Pinpoint the cell where the given text exists, returning its (X, Y) midpoint coordinate. 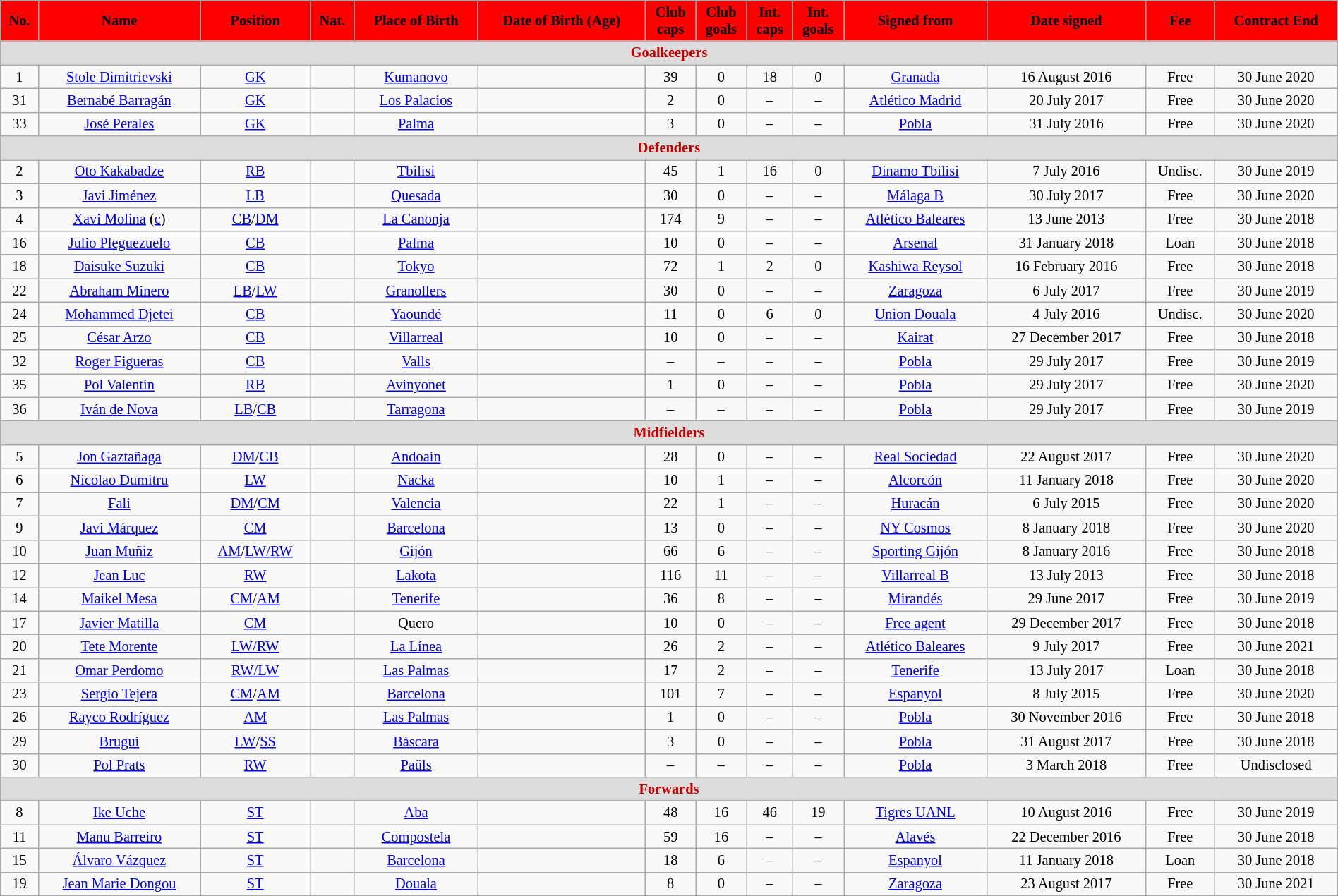
Signed from (916, 20)
Lakota (416, 575)
31 July 2016 (1066, 124)
Defenders (669, 148)
LB/CB (255, 409)
Paüls (416, 765)
Real Sociedad (916, 456)
23 (20, 694)
Kumanovo (416, 77)
Málaga B (916, 195)
Maikel Mesa (119, 599)
LW/RW (255, 646)
Clubgoals (721, 20)
4 July 2016 (1066, 314)
Clubcaps (670, 20)
José Perales (119, 124)
Jean Marie Dongou (119, 884)
15 (20, 860)
Atlético Madrid (916, 100)
16 February 2016 (1066, 267)
LW/SS (255, 741)
28 (670, 456)
6 July 2017 (1066, 291)
13 June 2013 (1066, 219)
8 January 2016 (1066, 552)
Bernabé Barragán (119, 100)
Nat. (333, 20)
NY Cosmos (916, 528)
RW/LW (255, 670)
Nacka (416, 480)
Roger Figueras (119, 362)
Gijón (416, 552)
20 (20, 646)
14 (20, 599)
Ike Uche (119, 813)
Andoain (416, 456)
Date of Birth (Age) (562, 20)
Int.caps (769, 20)
23 August 2017 (1066, 884)
Daisuke Suzuki (119, 267)
31 January 2018 (1066, 243)
DM/CM (255, 504)
30 November 2016 (1066, 718)
72 (670, 267)
Position (255, 20)
16 August 2016 (1066, 77)
Valencia (416, 504)
Place of Birth (416, 20)
Tete Morente (119, 646)
Álvaro Vázquez (119, 860)
20 July 2017 (1066, 100)
8 January 2018 (1066, 528)
Mirandés (916, 599)
Abraham Minero (119, 291)
Undisclosed (1276, 765)
Quero (416, 623)
Yaoundé (416, 314)
Julio Pleguezuelo (119, 243)
31 August 2017 (1066, 741)
Pol Valentín (119, 385)
Sporting Gijón (916, 552)
12 (20, 575)
116 (670, 575)
5 (20, 456)
32 (20, 362)
Forwards (669, 789)
Quesada (416, 195)
6 July 2015 (1066, 504)
Granollers (416, 291)
Brugui (119, 741)
DM/CB (255, 456)
101 (670, 694)
Oto Kakabadze (119, 171)
39 (670, 77)
Xavi Molina (c) (119, 219)
Kashiwa Reysol (916, 267)
27 December 2017 (1066, 338)
45 (670, 171)
Villarreal B (916, 575)
Fali (119, 504)
La Línea (416, 646)
13 July 2013 (1066, 575)
Union Douala (916, 314)
Huracán (916, 504)
Villarreal (416, 338)
La Canonja (416, 219)
CB/DM (255, 219)
Los Palacios (416, 100)
8 July 2015 (1066, 694)
Javi Jiménez (119, 195)
Tbilisi (416, 171)
Bàscara (416, 741)
174 (670, 219)
10 August 2016 (1066, 813)
9 July 2017 (1066, 646)
Aba (416, 813)
LW (255, 480)
No. (20, 20)
Avinyonet (416, 385)
29 June 2017 (1066, 599)
Name (119, 20)
48 (670, 813)
Kairat (916, 338)
29 December 2017 (1066, 623)
Alavés (916, 837)
31 (20, 100)
24 (20, 314)
Stole Dimitrievski (119, 77)
Arsenal (916, 243)
Tarragona (416, 409)
LB/LW (255, 291)
Contract End (1276, 20)
66 (670, 552)
LB (255, 195)
3 March 2018 (1066, 765)
Iván de Nova (119, 409)
Javi Márquez (119, 528)
Compostela (416, 837)
Int.goals (819, 20)
13 July 2017 (1066, 670)
30 July 2017 (1066, 195)
Mohammed Djetei (119, 314)
Date signed (1066, 20)
Dinamo Tbilisi (916, 171)
Douala (416, 884)
22 December 2016 (1066, 837)
Sergio Tejera (119, 694)
AM/LW/RW (255, 552)
Omar Perdomo (119, 670)
4 (20, 219)
35 (20, 385)
Jon Gaztañaga (119, 456)
Manu Barreiro (119, 837)
13 (670, 528)
25 (20, 338)
Tigres UANL (916, 813)
César Arzo (119, 338)
Jean Luc (119, 575)
21 (20, 670)
22 August 2017 (1066, 456)
29 (20, 741)
Javier Matilla (119, 623)
Juan Muñiz (119, 552)
Goalkeepers (669, 53)
Nicolao Dumitru (119, 480)
7 July 2016 (1066, 171)
Midfielders (669, 432)
Granada (916, 77)
Fee (1180, 20)
59 (670, 837)
33 (20, 124)
Free agent (916, 623)
Pol Prats (119, 765)
Tokyo (416, 267)
Rayco Rodríguez (119, 718)
Alcorcón (916, 480)
AM (255, 718)
46 (769, 813)
Valls (416, 362)
